Locate the cell with the specified text and output its [X, Y] center coordinate. 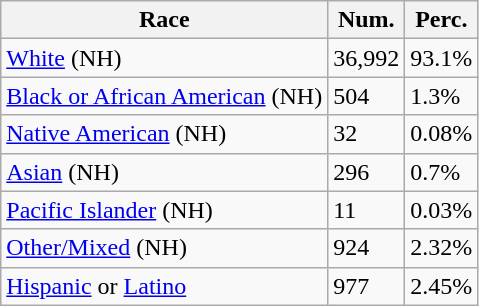
296 [366, 172]
White (NH) [164, 58]
Num. [366, 20]
Black or African American (NH) [164, 96]
504 [366, 96]
93.1% [442, 58]
0.03% [442, 210]
Asian (NH) [164, 172]
Native American (NH) [164, 134]
Perc. [442, 20]
924 [366, 248]
32 [366, 134]
0.08% [442, 134]
36,992 [366, 58]
2.32% [442, 248]
Hispanic or Latino [164, 286]
1.3% [442, 96]
11 [366, 210]
2.45% [442, 286]
Pacific Islander (NH) [164, 210]
Other/Mixed (NH) [164, 248]
Race [164, 20]
977 [366, 286]
0.7% [442, 172]
